Provide the (x, y) coordinate of the cell's center where the given text is located.  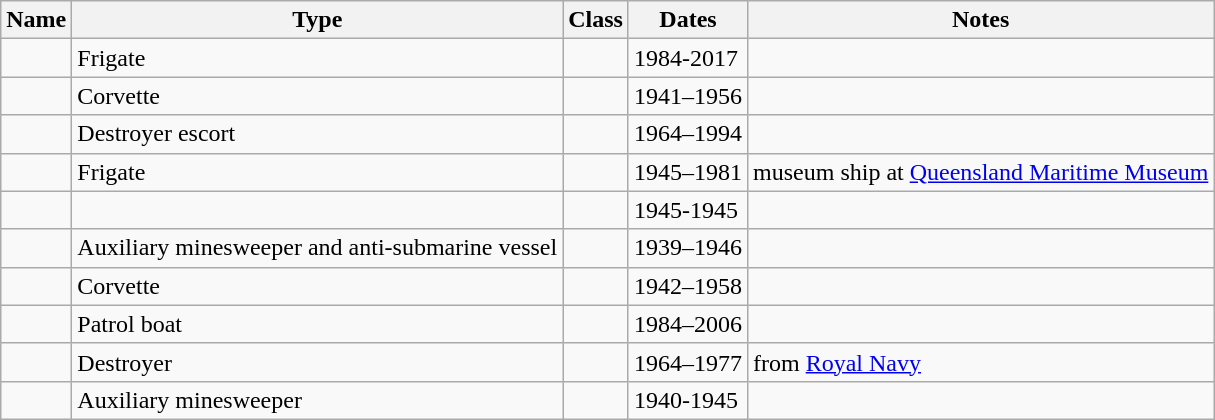
1942–1958 (688, 286)
Auxiliary minesweeper (318, 400)
Dates (688, 20)
Patrol boat (318, 324)
1940-1945 (688, 400)
1941–1956 (688, 96)
1984-2017 (688, 58)
from Royal Navy (981, 362)
1945-1945 (688, 210)
1964–1977 (688, 362)
Notes (981, 20)
1945–1981 (688, 172)
1939–1946 (688, 248)
1964–1994 (688, 134)
Class (596, 20)
Name (36, 20)
Type (318, 20)
museum ship at Queensland Maritime Museum (981, 172)
Auxiliary minesweeper and anti-submarine vessel (318, 248)
1984–2006 (688, 324)
Destroyer (318, 362)
Destroyer escort (318, 134)
